Pinpoint the cell where the given text exists, returning its (X, Y) midpoint coordinate. 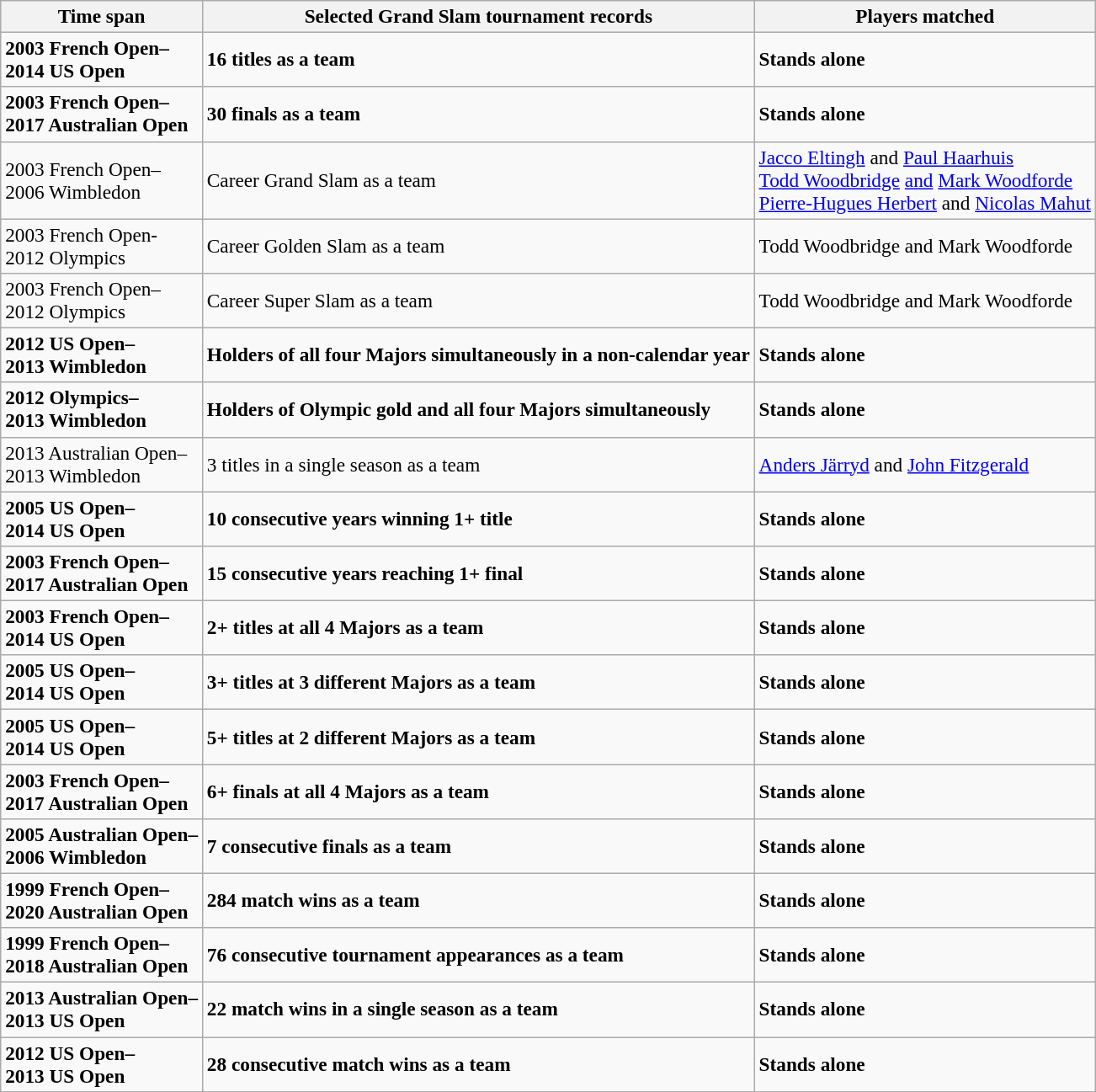
Selected Grand Slam tournament records (478, 16)
Time span (102, 16)
2012 Olympics–2013 Wimbledon (102, 409)
2012 US Open–2013 US Open (102, 1064)
Players matched (924, 16)
284 match wins as a team (478, 901)
15 consecutive years reaching 1+ final (478, 573)
7 consecutive finals as a team (478, 845)
28 consecutive match wins as a team (478, 1064)
22 match wins in a single season as a team (478, 1009)
Holders of Olympic gold and all four Majors simultaneously (478, 409)
2005 Australian Open–2006 Wimbledon (102, 845)
Holders of all four Majors simultaneously in a non-calendar year (478, 355)
Anders Järryd and John Fitzgerald (924, 465)
16 titles as a team (478, 59)
Jacco Eltingh and Paul HaarhuisTodd Woodbridge and Mark Woodforde Pierre-Hugues Herbert and Nicolas Mahut (924, 180)
3+ titles at 3 different Majors as a team (478, 682)
3 titles in a single season as a team (478, 465)
Career Golden Slam as a team (478, 246)
30 finals as a team (478, 115)
10 consecutive years winning 1+ title (478, 519)
76 consecutive tournament appearances as a team (478, 955)
2013 Australian Open–2013 Wimbledon (102, 465)
2013 Australian Open–2013 US Open (102, 1009)
Career Grand Slam as a team (478, 180)
1999 French Open–2018 Australian Open (102, 955)
2003 French Open–2006 Wimbledon (102, 180)
2003 French Open–2012 Olympics (102, 300)
2+ titles at all 4 Majors as a team (478, 628)
6+ finals at all 4 Majors as a team (478, 791)
5+ titles at 2 different Majors as a team (478, 736)
2003 French Open-2012 Olympics (102, 246)
2012 US Open–2013 Wimbledon (102, 355)
1999 French Open–2020 Australian Open (102, 901)
Career Super Slam as a team (478, 300)
